Scan for the cell matching the given text and deliver its (x, y) coordinate at center. 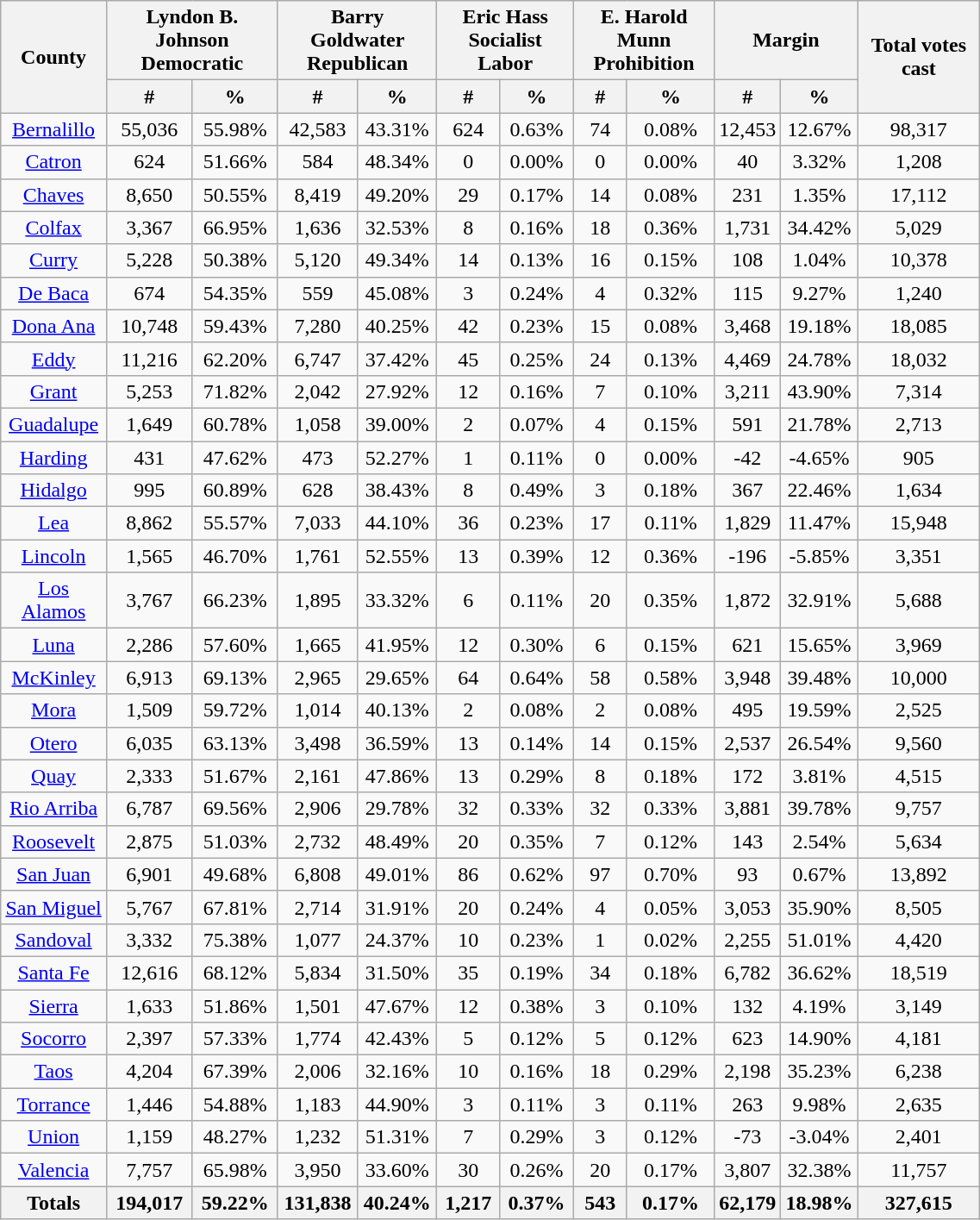
2,713 (919, 424)
3,498 (317, 743)
54.35% (234, 293)
Barry GoldwaterRepublican (357, 41)
Bernalillo (53, 129)
35.23% (819, 1072)
1,665 (317, 645)
6,901 (148, 874)
Sierra (53, 1006)
29.78% (397, 809)
7,280 (317, 326)
1,565 (148, 556)
0.63% (536, 129)
Total votes cast (919, 57)
1,636 (317, 228)
4,469 (748, 359)
69.13% (234, 678)
2,401 (919, 1137)
37.42% (397, 359)
44.10% (397, 523)
2,286 (148, 645)
1,208 (919, 162)
Torrance (53, 1104)
9.27% (819, 293)
36.59% (397, 743)
3,468 (748, 326)
Harding (53, 458)
0.67% (819, 874)
Lincoln (53, 556)
6,035 (148, 743)
1,634 (919, 491)
49.20% (397, 195)
Grant (53, 391)
0.07% (536, 424)
9.98% (819, 1104)
0.37% (536, 1203)
2,255 (748, 940)
4,204 (148, 1072)
60.89% (234, 491)
39.78% (819, 809)
Hidalgo (53, 491)
2,198 (748, 1072)
97 (600, 874)
0.49% (536, 491)
15,948 (919, 523)
31.50% (397, 973)
18,085 (919, 326)
4.19% (819, 1006)
18.98% (819, 1203)
Colfax (53, 228)
40.24% (397, 1203)
9,560 (919, 743)
Lyndon B. JohnsonDemocratic (191, 41)
Quay (53, 776)
49.68% (234, 874)
3,950 (317, 1170)
51.66% (234, 162)
-4.65% (819, 458)
26.54% (819, 743)
1,058 (317, 424)
0.62% (536, 874)
39.48% (819, 678)
Luna (53, 645)
3,767 (148, 600)
2,006 (317, 1072)
132 (748, 1006)
1.04% (819, 260)
62.20% (234, 359)
24.37% (397, 940)
3,053 (748, 907)
71.82% (234, 391)
431 (148, 458)
0.38% (536, 1006)
5,834 (317, 973)
3.81% (819, 776)
40.25% (397, 326)
64 (469, 678)
Socorro (53, 1039)
48.49% (397, 841)
19.59% (819, 710)
Totals (53, 1203)
38.43% (397, 491)
108 (748, 260)
3,351 (919, 556)
65.98% (234, 1170)
2,525 (919, 710)
31.91% (397, 907)
131,838 (317, 1203)
3,211 (748, 391)
47.62% (234, 458)
Curry (53, 260)
0.58% (671, 678)
5,634 (919, 841)
9,757 (919, 809)
52.27% (397, 458)
591 (748, 424)
55,036 (148, 129)
11,757 (919, 1170)
36 (469, 523)
27.92% (397, 391)
674 (148, 293)
3,881 (748, 809)
15 (600, 326)
Guadalupe (53, 424)
Los Alamos (53, 600)
231 (748, 195)
6,787 (148, 809)
0.19% (536, 973)
1,183 (317, 1104)
6,782 (748, 973)
3,948 (748, 678)
2,714 (317, 907)
42.43% (397, 1039)
2,906 (317, 809)
7,033 (317, 523)
495 (748, 710)
57.60% (234, 645)
1,774 (317, 1039)
543 (600, 1203)
Catron (53, 162)
0.64% (536, 678)
42 (469, 326)
5,228 (148, 260)
Rio Arriba (53, 809)
40 (748, 162)
E. Harold MunnProhibition (643, 41)
52.55% (397, 556)
-3.04% (819, 1137)
55.57% (234, 523)
8,862 (148, 523)
36.62% (819, 973)
5,688 (919, 600)
59.22% (234, 1203)
194,017 (148, 1203)
17 (600, 523)
0.05% (671, 907)
5,029 (919, 228)
County (53, 57)
2,965 (317, 678)
19.18% (819, 326)
40.13% (397, 710)
Otero (53, 743)
29.65% (397, 678)
2,635 (919, 1104)
2,333 (148, 776)
143 (748, 841)
43.90% (819, 391)
3,807 (748, 1170)
Chaves (53, 195)
67.39% (234, 1072)
5,253 (148, 391)
1,501 (317, 1006)
7,314 (919, 391)
8,505 (919, 907)
172 (748, 776)
0.39% (536, 556)
1.35% (819, 195)
263 (748, 1104)
12,453 (748, 129)
1,014 (317, 710)
2,875 (148, 841)
93 (748, 874)
2,161 (317, 776)
7,757 (148, 1170)
1,217 (469, 1203)
10,378 (919, 260)
6,808 (317, 874)
32.91% (819, 600)
6,913 (148, 678)
De Baca (53, 293)
3,367 (148, 228)
1,761 (317, 556)
51.01% (819, 940)
5,120 (317, 260)
47.86% (397, 776)
49.34% (397, 260)
1,159 (148, 1137)
63.13% (234, 743)
32.16% (397, 1072)
50.55% (234, 195)
621 (748, 645)
59.43% (234, 326)
66.23% (234, 600)
1,232 (317, 1137)
12.67% (819, 129)
4,181 (919, 1039)
39.00% (397, 424)
18,032 (919, 359)
24 (600, 359)
115 (748, 293)
35.90% (819, 907)
46.70% (234, 556)
0.25% (536, 359)
Mora (53, 710)
55.98% (234, 129)
1,829 (748, 523)
68.12% (234, 973)
Eddy (53, 359)
1,731 (748, 228)
67.81% (234, 907)
6,747 (317, 359)
367 (748, 491)
62,179 (748, 1203)
35 (469, 973)
44.90% (397, 1104)
41.95% (397, 645)
10,748 (148, 326)
42,583 (317, 129)
34 (600, 973)
86 (469, 874)
13,892 (919, 874)
2,042 (317, 391)
49.01% (397, 874)
0.02% (671, 940)
Dona Ana (53, 326)
Sandoval (53, 940)
17,112 (919, 195)
8,650 (148, 195)
1,240 (919, 293)
3,332 (148, 940)
15.65% (819, 645)
2,537 (748, 743)
11.47% (819, 523)
45.08% (397, 293)
Santa Fe (53, 973)
21.78% (819, 424)
60.78% (234, 424)
-42 (748, 458)
18,519 (919, 973)
905 (919, 458)
0.26% (536, 1170)
32.38% (819, 1170)
584 (317, 162)
98,317 (919, 129)
Eric HassSocialist Labor (505, 41)
628 (317, 491)
58 (600, 678)
50.38% (234, 260)
623 (748, 1039)
6,238 (919, 1072)
33.60% (397, 1170)
29 (469, 195)
1,446 (148, 1104)
5,767 (148, 907)
San Miguel (53, 907)
559 (317, 293)
1,895 (317, 600)
32.53% (397, 228)
0.14% (536, 743)
Valencia (53, 1170)
Margin (786, 41)
-196 (748, 556)
24.78% (819, 359)
51.86% (234, 1006)
8,419 (317, 195)
74 (600, 129)
45 (469, 359)
54.88% (234, 1104)
69.56% (234, 809)
0.32% (671, 293)
1,649 (148, 424)
4,420 (919, 940)
Taos (53, 1072)
0.30% (536, 645)
16 (600, 260)
14.90% (819, 1039)
1,509 (148, 710)
4,515 (919, 776)
3,969 (919, 645)
0.70% (671, 874)
2,732 (317, 841)
30 (469, 1170)
-73 (748, 1137)
3.32% (819, 162)
22.46% (819, 491)
11,216 (148, 359)
-5.85% (819, 556)
San Juan (53, 874)
1,077 (317, 940)
2.54% (819, 841)
34.42% (819, 228)
Roosevelt (53, 841)
Lea (53, 523)
327,615 (919, 1203)
2,397 (148, 1039)
51.31% (397, 1137)
51.67% (234, 776)
12,616 (148, 973)
995 (148, 491)
33.32% (397, 600)
57.33% (234, 1039)
48.27% (234, 1137)
1,872 (748, 600)
1,633 (148, 1006)
43.31% (397, 129)
3,149 (919, 1006)
59.72% (234, 710)
75.38% (234, 940)
48.34% (397, 162)
47.67% (397, 1006)
10,000 (919, 678)
473 (317, 458)
Union (53, 1137)
51.03% (234, 841)
McKinley (53, 678)
66.95% (234, 228)
